Extract the (X, Y) coordinate from the center of the cell holding the provided text.  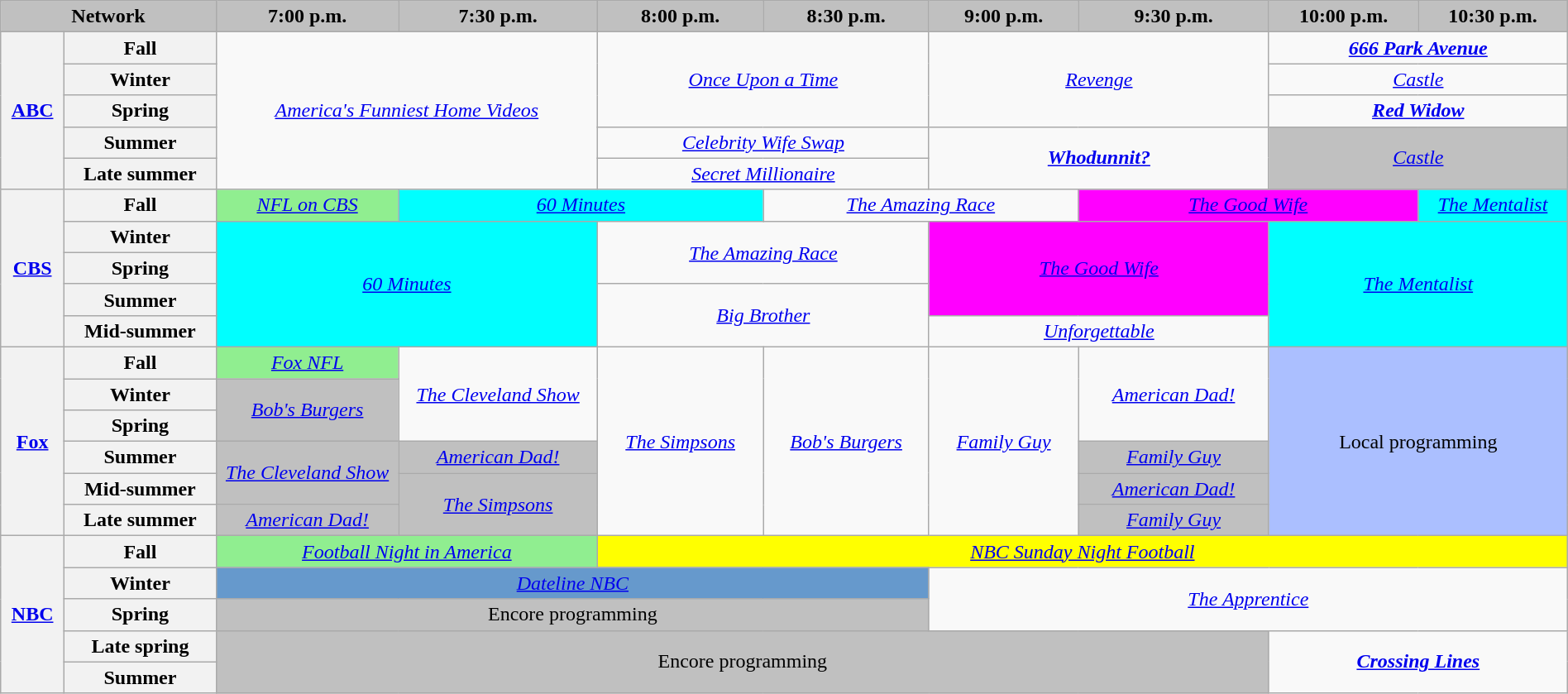
9:30 p.m. (1174, 17)
Revenge (1098, 79)
America's Funniest Home Videos (407, 111)
Once Upon a Time (762, 79)
Celebrity Wife Swap (762, 142)
8:00 p.m. (680, 17)
Football Night in America (407, 552)
9:00 p.m. (1003, 17)
Red Widow (1417, 111)
Big Brother (762, 315)
10:30 p.m. (1493, 17)
Unforgettable (1098, 331)
666 Park Avenue (1417, 48)
10:00 p.m. (1343, 17)
NBC Sunday Night Football (1082, 552)
NBC (33, 615)
7:30 p.m. (498, 17)
Secret Millionaire (762, 174)
Late spring (141, 646)
Fox (33, 441)
Network (109, 17)
Local programming (1417, 441)
CBS (33, 268)
Dateline NBC (572, 583)
NFL on CBS (308, 205)
7:00 p.m. (308, 17)
Whodunnit? (1098, 158)
Crossing Lines (1417, 662)
The Apprentice (1248, 599)
8:30 p.m. (846, 17)
Fox NFL (308, 362)
ABC (33, 111)
